Output the [x, y] coordinate of the center of the cell containing the given text.  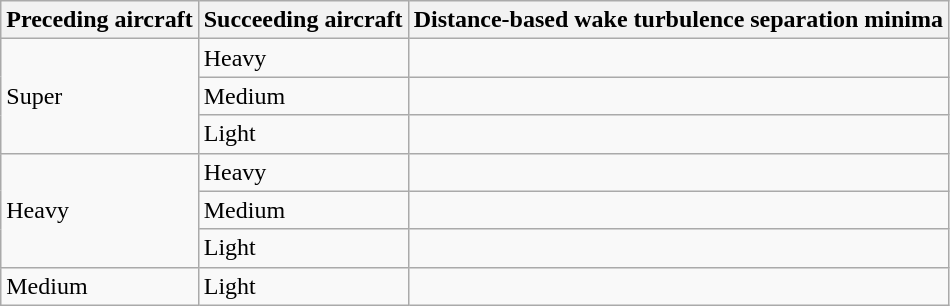
Super [100, 96]
Preceding aircraft [100, 20]
Succeeding aircraft [303, 20]
Distance-based wake turbulence separation minima [678, 20]
